Pinpoint the cell where the given text exists, returning its [x, y] midpoint coordinate. 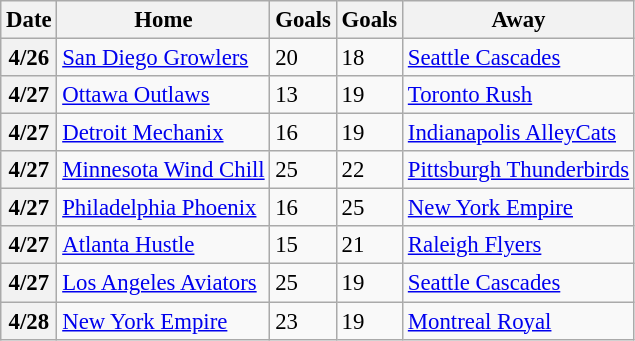
Ottawa Outlaws [164, 95]
15 [303, 245]
18 [369, 58]
Raleigh Flyers [519, 245]
Home [164, 20]
20 [303, 58]
22 [369, 170]
Minnesota Wind Chill [164, 170]
23 [303, 321]
Toronto Rush [519, 95]
21 [369, 245]
Pittsburgh Thunderbirds [519, 170]
Philadelphia Phoenix [164, 208]
Los Angeles Aviators [164, 283]
Atlanta Hustle [164, 245]
4/28 [29, 321]
13 [303, 95]
Montreal Royal [519, 321]
Away [519, 20]
4/26 [29, 58]
Detroit Mechanix [164, 133]
Date [29, 20]
Indianapolis AlleyCats [519, 133]
San Diego Growlers [164, 58]
